Detect which cell encompasses the target text, then output its (X, Y) center coordinate. 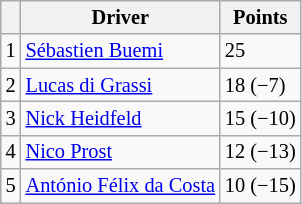
4 (11, 152)
3 (11, 118)
10 (−15) (260, 186)
Points (260, 17)
Sébastien Buemi (120, 51)
25 (260, 51)
Lucas di Grassi (120, 85)
5 (11, 186)
1 (11, 51)
2 (11, 85)
18 (−7) (260, 85)
12 (−13) (260, 152)
15 (−10) (260, 118)
António Félix da Costa (120, 186)
Nick Heidfeld (120, 118)
Nico Prost (120, 152)
Driver (120, 17)
